Provide the [X, Y] coordinate of the cell's center where the given text is located.  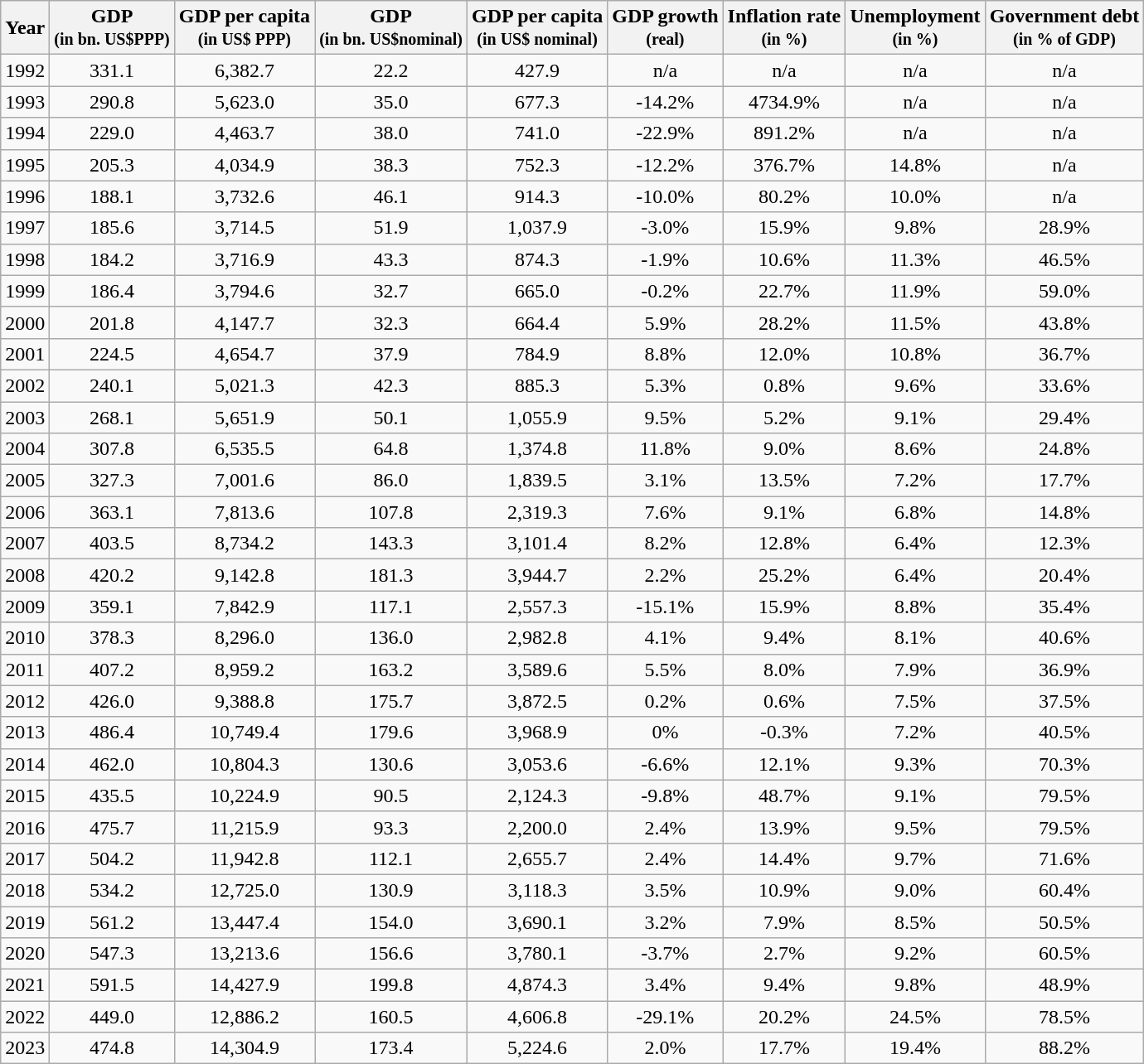
327.3 [112, 481]
2.2% [665, 575]
9.3% [915, 764]
874.3 [537, 259]
-3.0% [665, 228]
268.1 [112, 417]
12.0% [784, 354]
13.9% [784, 827]
4,606.8 [537, 1017]
38.0 [391, 133]
-15.1% [665, 607]
8.1% [915, 638]
2019 [25, 922]
224.5 [112, 354]
378.3 [112, 638]
9.2% [915, 954]
0.2% [665, 701]
10,749.4 [244, 733]
1994 [25, 133]
2006 [25, 512]
2014 [25, 764]
885.3 [537, 385]
4,034.9 [244, 165]
163.2 [391, 670]
0.8% [784, 385]
7,813.6 [244, 512]
184.2 [112, 259]
10.6% [784, 259]
12.8% [784, 544]
43.8% [1064, 322]
4,147.7 [244, 322]
10.9% [784, 890]
42.3 [391, 385]
32.3 [391, 322]
2004 [25, 449]
1,037.9 [537, 228]
11.8% [665, 449]
90.5 [391, 796]
-29.1% [665, 1017]
181.3 [391, 575]
240.1 [112, 385]
160.5 [391, 1017]
10,804.3 [244, 764]
8.0% [784, 670]
107.8 [391, 512]
10.0% [915, 196]
50.5% [1064, 922]
3,944.7 [537, 575]
10,224.9 [244, 796]
6,382.7 [244, 70]
2020 [25, 954]
201.8 [112, 322]
2021 [25, 985]
12,725.0 [244, 890]
3,716.9 [244, 259]
-10.0% [665, 196]
4,463.7 [244, 133]
752.3 [537, 165]
5.3% [665, 385]
24.8% [1064, 449]
12.1% [784, 764]
9,388.8 [244, 701]
664.4 [537, 322]
3,053.6 [537, 764]
37.5% [1064, 701]
156.6 [391, 954]
229.0 [112, 133]
4,654.7 [244, 354]
130.6 [391, 764]
143.3 [391, 544]
64.8 [391, 449]
154.0 [391, 922]
665.0 [537, 291]
-22.9% [665, 133]
46.1 [391, 196]
784.9 [537, 354]
1997 [25, 228]
2.0% [665, 1048]
12.3% [1064, 544]
20.2% [784, 1017]
33.6% [1064, 385]
5,224.6 [537, 1048]
3,872.5 [537, 701]
591.5 [112, 985]
2,124.3 [537, 796]
2003 [25, 417]
46.5% [1064, 259]
13,447.4 [244, 922]
199.8 [391, 985]
8.5% [915, 922]
37.9 [391, 354]
307.8 [112, 449]
561.2 [112, 922]
3,118.3 [537, 890]
50.1 [391, 417]
8.6% [915, 449]
60.5% [1064, 954]
11.9% [915, 291]
40.6% [1064, 638]
40.5% [1064, 733]
331.1 [112, 70]
48.9% [1064, 985]
2,200.0 [537, 827]
547.3 [112, 954]
5,651.9 [244, 417]
1992 [25, 70]
1998 [25, 259]
1996 [25, 196]
2,557.3 [537, 607]
80.2% [784, 196]
11.3% [915, 259]
179.6 [391, 733]
741.0 [537, 133]
426.0 [112, 701]
3,589.6 [537, 670]
112.1 [391, 858]
6,535.5 [244, 449]
Inflation rate(in %) [784, 28]
43.3 [391, 259]
3.2% [665, 922]
25.2% [784, 575]
205.3 [112, 165]
14,304.9 [244, 1048]
173.4 [391, 1048]
403.5 [112, 544]
11,215.9 [244, 827]
3,714.5 [244, 228]
0.6% [784, 701]
359.1 [112, 607]
2015 [25, 796]
-0.3% [784, 733]
1993 [25, 102]
2,982.8 [537, 638]
3,732.6 [244, 196]
462.0 [112, 764]
363.1 [112, 512]
19.4% [915, 1048]
2012 [25, 701]
5,021.3 [244, 385]
3,968.9 [537, 733]
2.7% [784, 954]
185.6 [112, 228]
9.6% [915, 385]
2000 [25, 322]
188.1 [112, 196]
36.7% [1064, 354]
130.9 [391, 890]
1,374.8 [537, 449]
51.9 [391, 228]
3,101.4 [537, 544]
2002 [25, 385]
38.3 [391, 165]
420.2 [112, 575]
7.5% [915, 701]
28.2% [784, 322]
29.4% [1064, 417]
2013 [25, 733]
2011 [25, 670]
GDP per capita(in US$ PPP) [244, 28]
10.8% [915, 354]
22.2 [391, 70]
2009 [25, 607]
35.4% [1064, 607]
-1.9% [665, 259]
677.3 [537, 102]
88.2% [1064, 1048]
7.6% [665, 512]
8,734.2 [244, 544]
78.5% [1064, 1017]
9,142.8 [244, 575]
504.2 [112, 858]
2016 [25, 827]
3.4% [665, 985]
891.2% [784, 133]
3,794.6 [244, 291]
59.0% [1064, 291]
2022 [25, 1017]
-14.2% [665, 102]
GDP(in bn. US$nominal) [391, 28]
1995 [25, 165]
28.9% [1064, 228]
11,942.8 [244, 858]
Government debt(in % of GDP) [1064, 28]
175.7 [391, 701]
13.5% [784, 481]
7,001.6 [244, 481]
8,296.0 [244, 638]
2007 [25, 544]
117.1 [391, 607]
93.3 [391, 827]
70.3% [1064, 764]
4734.9% [784, 102]
GDP per capita(in US$ nominal) [537, 28]
2008 [25, 575]
24.5% [915, 1017]
2018 [25, 890]
1,839.5 [537, 481]
186.4 [112, 291]
71.6% [1064, 858]
12,886.2 [244, 1017]
474.8 [112, 1048]
20.4% [1064, 575]
376.7% [784, 165]
534.2 [112, 890]
Year [25, 28]
-6.6% [665, 764]
Unemployment(in %) [915, 28]
1999 [25, 291]
14.4% [784, 858]
475.7 [112, 827]
449.0 [112, 1017]
13,213.6 [244, 954]
GDP(in bn. US$PPP) [112, 28]
11.5% [915, 322]
2010 [25, 638]
32.7 [391, 291]
-12.2% [665, 165]
7,842.9 [244, 607]
486.4 [112, 733]
1,055.9 [537, 417]
36.9% [1064, 670]
-9.8% [665, 796]
86.0 [391, 481]
136.0 [391, 638]
9.7% [915, 858]
6.8% [915, 512]
2,655.7 [537, 858]
-0.2% [665, 291]
2005 [25, 481]
407.2 [112, 670]
2,319.3 [537, 512]
3,690.1 [537, 922]
5.5% [665, 670]
14,427.9 [244, 985]
5,623.0 [244, 102]
22.7% [784, 291]
2001 [25, 354]
60.4% [1064, 890]
3.1% [665, 481]
4,874.3 [537, 985]
914.3 [537, 196]
3.5% [665, 890]
8,959.2 [244, 670]
8.2% [665, 544]
290.8 [112, 102]
427.9 [537, 70]
4.1% [665, 638]
35.0 [391, 102]
5.2% [784, 417]
0% [665, 733]
3,780.1 [537, 954]
2023 [25, 1048]
2017 [25, 858]
-3.7% [665, 954]
5.9% [665, 322]
435.5 [112, 796]
GDP growth(real) [665, 28]
48.7% [784, 796]
